For the text-containing cell, return its midpoint in [x, y] coordinate format. 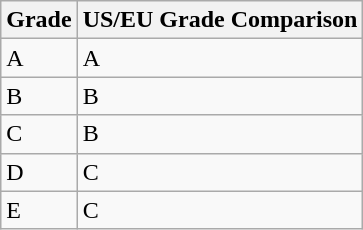
US/EU Grade Comparison [220, 20]
D [39, 172]
Grade [39, 20]
E [39, 210]
